Return the [X, Y] coordinate for the center point of the cell that contains the specified text.  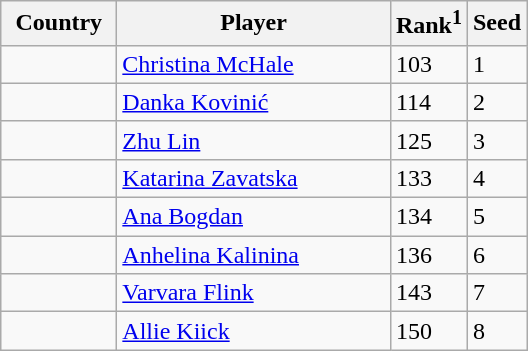
Player [254, 24]
3 [496, 140]
Seed [496, 24]
Katarina Zavatska [254, 178]
2 [496, 102]
6 [496, 255]
150 [428, 331]
134 [428, 217]
Rank1 [428, 24]
136 [428, 255]
Country [59, 24]
Danka Kovinić [254, 102]
Varvara Flink [254, 293]
125 [428, 140]
114 [428, 102]
Anhelina Kalinina [254, 255]
4 [496, 178]
133 [428, 178]
Allie Kiick [254, 331]
Christina McHale [254, 64]
Zhu Lin [254, 140]
Ana Bogdan [254, 217]
8 [496, 331]
7 [496, 293]
103 [428, 64]
5 [496, 217]
1 [496, 64]
143 [428, 293]
